Capture the cell that displays the provided text and extract its (x, y) central coordinate. 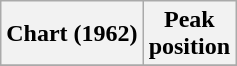
Chart (1962) (72, 34)
Peakposition (189, 34)
